From the cell containing the given text, extract its center point as (X, Y) coordinate. 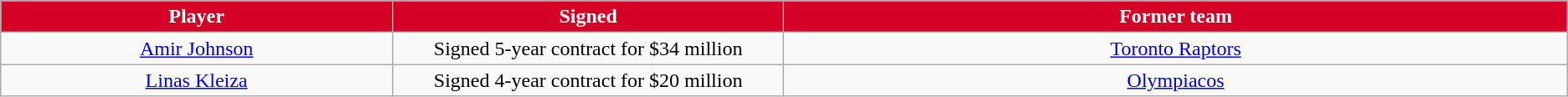
Toronto Raptors (1176, 48)
Former team (1176, 17)
Signed (588, 17)
Amir Johnson (197, 48)
Signed 5-year contract for $34 million (588, 48)
Signed 4-year contract for $20 million (588, 80)
Player (197, 17)
Linas Kleiza (197, 80)
Olympiacos (1176, 80)
